For the text-containing cell, return its midpoint in (x, y) coordinate format. 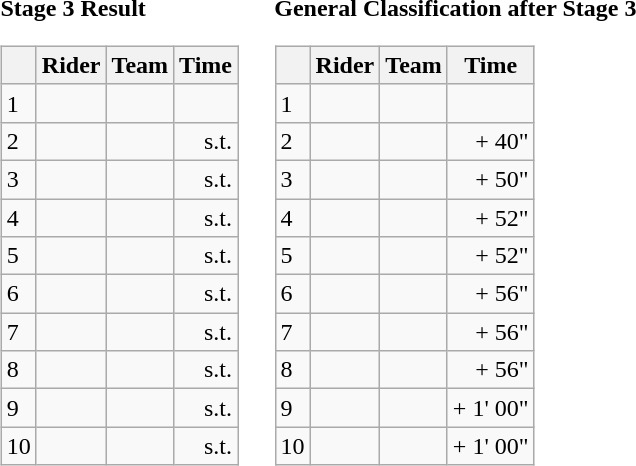
+ 40" (490, 141)
+ 50" (490, 179)
